Locate the cell with the specified text and output its [x, y] center coordinate. 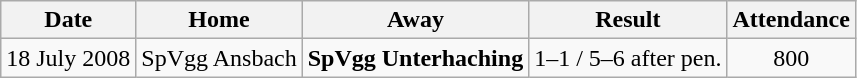
Away [415, 20]
1–1 / 5–6 after pen. [628, 58]
800 [791, 58]
Home [219, 20]
SpVgg Ansbach [219, 58]
Date [68, 20]
Result [628, 20]
18 July 2008 [68, 58]
SpVgg Unterhaching [415, 58]
Attendance [791, 20]
